Output the (x, y) coordinate of the center of the cell containing the given text.  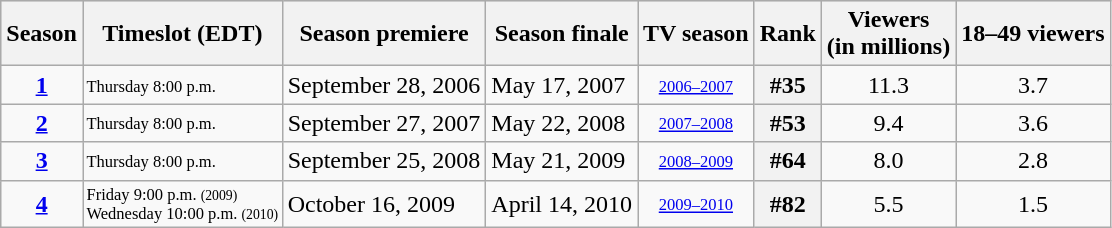
18–49 viewers (1033, 34)
8.0 (888, 161)
#35 (788, 85)
May 17, 2007 (562, 85)
Timeslot (EDT) (182, 34)
2008–2009 (696, 161)
Viewers(in millions) (888, 34)
11.3 (888, 85)
5.5 (888, 204)
2009–2010 (696, 204)
Season premiere (384, 34)
2006–2007 (696, 85)
3.7 (1033, 85)
September 27, 2007 (384, 123)
1 (42, 85)
Friday 9:00 p.m. (2009)Wednesday 10:00 p.m. (2010) (182, 204)
#53 (788, 123)
May 22, 2008 (562, 123)
2 (42, 123)
Rank (788, 34)
1.5 (1033, 204)
#64 (788, 161)
TV season (696, 34)
2.8 (1033, 161)
April 14, 2010 (562, 204)
Season (42, 34)
September 28, 2006 (384, 85)
Season finale (562, 34)
October 16, 2009 (384, 204)
2007–2008 (696, 123)
3.6 (1033, 123)
3 (42, 161)
4 (42, 204)
May 21, 2009 (562, 161)
9.4 (888, 123)
#82 (788, 204)
September 25, 2008 (384, 161)
